Extract the [x, y] coordinate from the center of the cell holding the provided text.  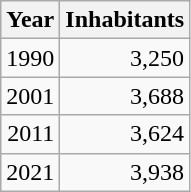
3,688 [125, 96]
3,938 [125, 172]
2021 [30, 172]
3,624 [125, 134]
2011 [30, 134]
3,250 [125, 58]
1990 [30, 58]
Year [30, 20]
Inhabitants [125, 20]
2001 [30, 96]
